Detect which cell encompasses the target text, then output its (x, y) center coordinate. 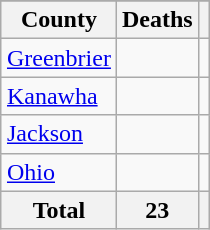
Greenbrier (58, 58)
Total (58, 210)
Jackson (58, 134)
Kanawha (58, 96)
County (58, 20)
Deaths (157, 20)
Ohio (58, 172)
23 (157, 210)
